Return the [X, Y] coordinate for the center point of the cell that contains the specified text.  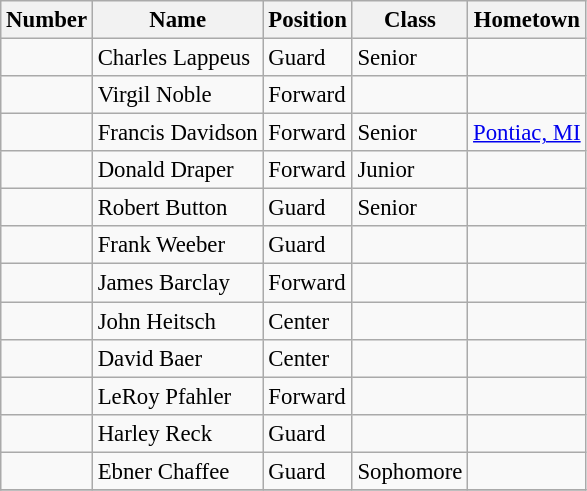
Junior [410, 170]
Robert Button [178, 208]
John Heitsch [178, 321]
Name [178, 20]
Position [308, 20]
James Barclay [178, 283]
Virgil Noble [178, 95]
Sophomore [410, 471]
LeRoy Pfahler [178, 396]
Hometown [527, 20]
Frank Weeber [178, 245]
Harley Reck [178, 433]
Francis Davidson [178, 133]
Class [410, 20]
Pontiac, MI [527, 133]
Charles Lappeus [178, 58]
Ebner Chaffee [178, 471]
Donald Draper [178, 170]
David Baer [178, 358]
Number [47, 20]
